Locate the cell with the specified text and output its [x, y] center coordinate. 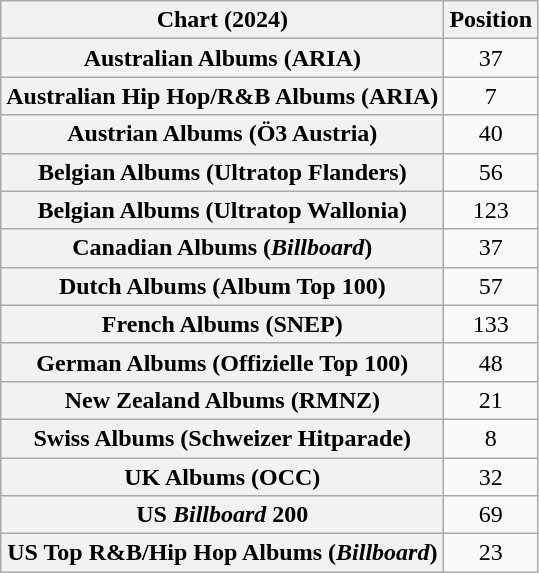
New Zealand Albums (RMNZ) [222, 400]
123 [491, 210]
133 [491, 324]
Australian Albums (ARIA) [222, 58]
Dutch Albums (Album Top 100) [222, 286]
Swiss Albums (Schweizer Hitparade) [222, 438]
Canadian Albums (Billboard) [222, 248]
German Albums (Offizielle Top 100) [222, 362]
48 [491, 362]
US Top R&B/Hip Hop Albums (Billboard) [222, 553]
7 [491, 96]
57 [491, 286]
US Billboard 200 [222, 515]
Position [491, 20]
40 [491, 134]
Australian Hip Hop/R&B Albums (ARIA) [222, 96]
21 [491, 400]
69 [491, 515]
56 [491, 172]
32 [491, 477]
Chart (2024) [222, 20]
8 [491, 438]
23 [491, 553]
Belgian Albums (Ultratop Wallonia) [222, 210]
Belgian Albums (Ultratop Flanders) [222, 172]
Austrian Albums (Ö3 Austria) [222, 134]
French Albums (SNEP) [222, 324]
UK Albums (OCC) [222, 477]
